Locate the cell with the specified text and output its [X, Y] center coordinate. 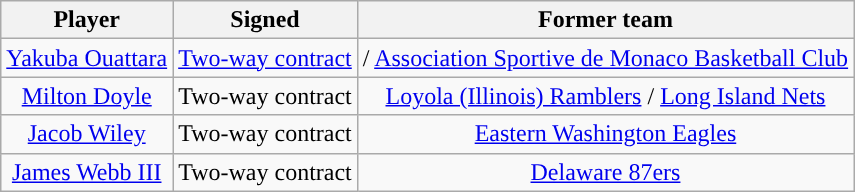
Eastern Washington Eagles [605, 134]
Milton Doyle [87, 96]
Former team [605, 20]
/ Association Sportive de Monaco Basketball Club [605, 58]
Player [87, 20]
Delaware 87ers [605, 172]
Jacob Wiley [87, 134]
Loyola (Illinois) Ramblers / Long Island Nets [605, 96]
Yakuba Ouattara [87, 58]
Signed [266, 20]
James Webb III [87, 172]
